Identify which cell holds the provided text, then report its [X, Y] central coordinate. 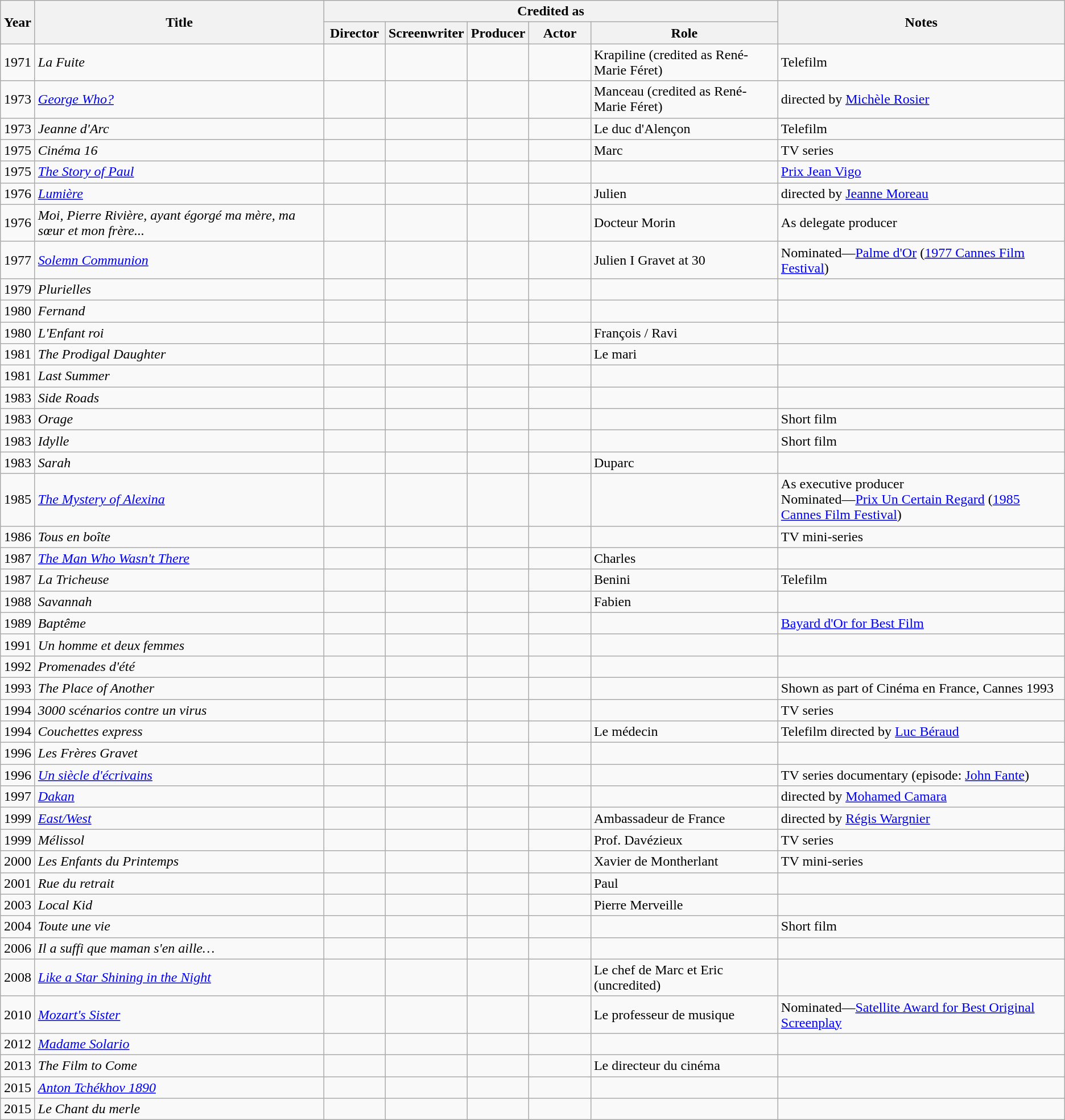
Plurielles [179, 289]
Role [684, 33]
Julien [684, 193]
Il a suffi que maman s'en aille… [179, 948]
Xavier de Montherlant [684, 862]
The Film to Come [179, 1065]
Cinéma 16 [179, 150]
1977 [18, 260]
Lumière [179, 193]
Les Enfants du Printemps [179, 862]
Couchettes express [179, 732]
François / Ravi [684, 333]
Mélissol [179, 840]
Ambassadeur de France [684, 818]
2013 [18, 1065]
1985 [18, 500]
Fabien [684, 602]
The Prodigal Daughter [179, 355]
Anton Tchékhov 1890 [179, 1088]
Un siècle d'écrivains [179, 775]
East/West [179, 818]
Les Frères Gravet [179, 753]
The Place of Another [179, 688]
Mozart's Sister [179, 1014]
directed by Mohamed Camara [921, 797]
directed by Jeanne Moreau [921, 193]
1971 [18, 63]
Year [18, 22]
2006 [18, 948]
Fernand [179, 311]
Julien I Gravet at 30 [684, 260]
Jeanne d'Arc [179, 129]
L'Enfant roi [179, 333]
The Man Who Wasn't There [179, 558]
Paul [684, 883]
Sarah [179, 463]
2001 [18, 883]
George Who? [179, 99]
Rue du retrait [179, 883]
Le directeur du cinéma [684, 1065]
The Story of Paul [179, 172]
La Tricheuse [179, 580]
Side Roads [179, 398]
Bayard d'Or for Best Film [921, 623]
Actor [560, 33]
Toute une vie [179, 927]
2003 [18, 905]
Orage [179, 419]
2008 [18, 978]
La Fuite [179, 63]
1989 [18, 623]
2010 [18, 1014]
Title [179, 22]
Krapiline (credited as René-Marie Féret) [684, 63]
1986 [18, 537]
Charles [684, 558]
As executive producerNominated—Prix Un Certain Regard (1985 Cannes Film Festival) [921, 500]
The Mystery of Alexina [179, 500]
directed by Régis Wargnier [921, 818]
Screenwriter [426, 33]
Le professeur de musique [684, 1014]
1997 [18, 797]
directed by Michèle Rosier [921, 99]
Promenades d'été [179, 666]
Dakan [179, 797]
Solemn Communion [179, 260]
Last Summer [179, 376]
Le Chant du merle [179, 1109]
1979 [18, 289]
Le chef de Marc et Eric (uncredited) [684, 978]
Telefilm directed by Luc Béraud [921, 732]
Nominated—Palme d'Or (1977 Cannes Film Festival) [921, 260]
1993 [18, 688]
Le duc d'Alençon [684, 129]
As delegate producer [921, 223]
Savannah [179, 602]
Le mari [684, 355]
Idylle [179, 441]
Le médecin [684, 732]
Baptême [179, 623]
Local Kid [179, 905]
1991 [18, 645]
Notes [921, 22]
Prof. Davézieux [684, 840]
3000 scénarios contre un virus [179, 710]
Tous en boîte [179, 537]
Nominated—Satellite Award for Best Original Screenplay [921, 1014]
Prix Jean Vigo [921, 172]
Shown as part of Cinéma en France, Cannes 1993 [921, 688]
Duparc [684, 463]
Producer [498, 33]
Docteur Morin [684, 223]
Director [355, 33]
Madame Solario [179, 1044]
2000 [18, 862]
Benini [684, 580]
Moi, Pierre Rivière, ayant égorgé ma mère, ma sœur et mon frère... [179, 223]
Like a Star Shining in the Night [179, 978]
TV series documentary (episode: John Fante) [921, 775]
2012 [18, 1044]
Un homme et deux femmes [179, 645]
Pierre Merveille [684, 905]
1988 [18, 602]
Marc [684, 150]
2004 [18, 927]
Manceau (credited as René-Marie Féret) [684, 99]
Credited as [551, 11]
1992 [18, 666]
